Determine the (X, Y) coordinate at the center of the cell enclosing the given text.  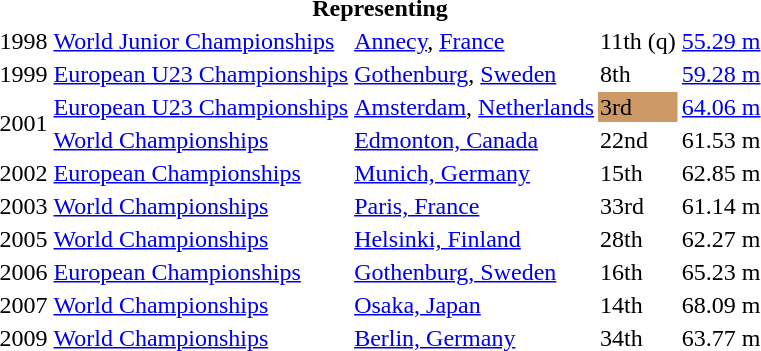
22nd (638, 140)
8th (638, 74)
Amsterdam, Netherlands (474, 107)
Helsinki, Finland (474, 239)
11th (q) (638, 41)
Annecy, France (474, 41)
Osaka, Japan (474, 305)
Munich, Germany (474, 173)
33rd (638, 206)
14th (638, 305)
28th (638, 239)
16th (638, 272)
Paris, France (474, 206)
World Junior Championships (201, 41)
Edmonton, Canada (474, 140)
15th (638, 173)
3rd (638, 107)
